From the cell containing the given text, extract its center point as [X, Y] coordinate. 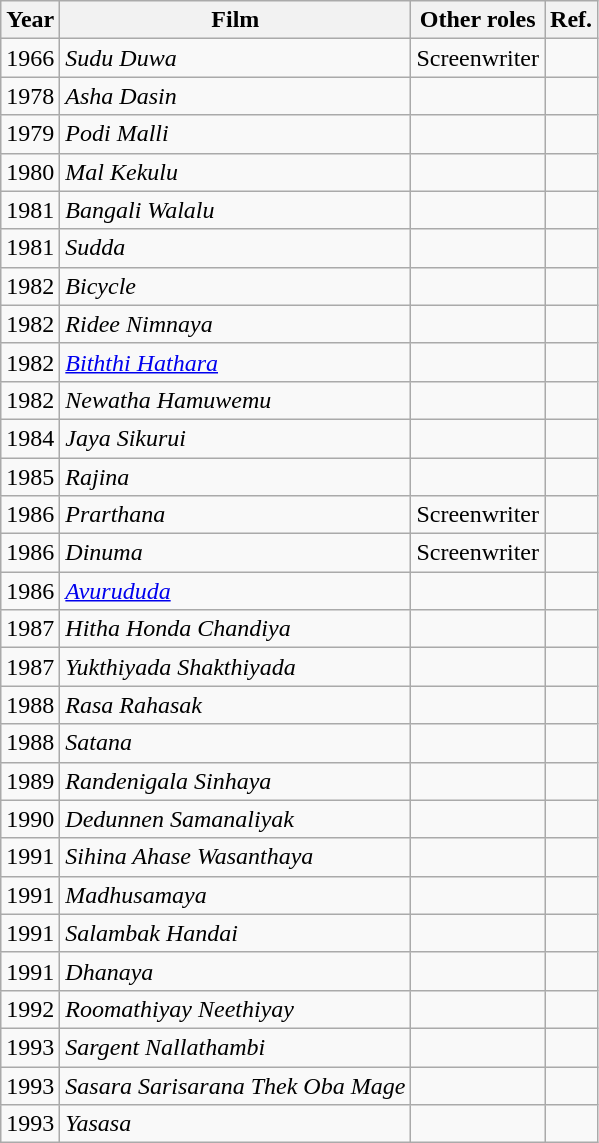
Jaya Sikurui [236, 438]
Year [30, 20]
Sudu Duwa [236, 58]
1966 [30, 58]
Newatha Hamuwemu [236, 400]
Rajina [236, 477]
Yukthiyada Shakthiyada [236, 667]
Salambak Handai [236, 933]
1984 [30, 438]
1978 [30, 96]
Sihina Ahase Wasanthaya [236, 857]
Biththi Hathara [236, 362]
Asha Dasin [236, 96]
Bicycle [236, 286]
Film [236, 20]
1985 [30, 477]
Satana [236, 743]
Dhanaya [236, 971]
Podi Malli [236, 134]
Dinuma [236, 553]
1980 [30, 172]
Other roles [478, 20]
1989 [30, 781]
1990 [30, 819]
Yasasa [236, 1124]
Randenigala Sinhaya [236, 781]
Madhusamaya [236, 895]
Ref. [572, 20]
Prarthana [236, 515]
Bangali Walalu [236, 210]
1979 [30, 134]
Dedunnen Samanaliyak [236, 819]
Avurududa [236, 591]
Sargent Nallathambi [236, 1047]
Sasara Sarisarana Thek Oba Mage [236, 1085]
1992 [30, 1009]
Hitha Honda Chandiya [236, 629]
Ridee Nimnaya [236, 324]
Mal Kekulu [236, 172]
Rasa Rahasak [236, 705]
Roomathiyay Neethiyay [236, 1009]
Sudda [236, 248]
